Return (x, y) of the center of cell containing provided text 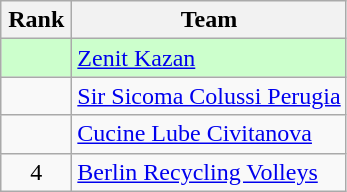
Zenit Kazan (209, 58)
Team (209, 20)
4 (36, 172)
Sir Sicoma Colussi Perugia (209, 96)
Berlin Recycling Volleys (209, 172)
Rank (36, 20)
Cucine Lube Civitanova (209, 134)
